Return the [X, Y] coordinate for the center point of the cell that contains the specified text.  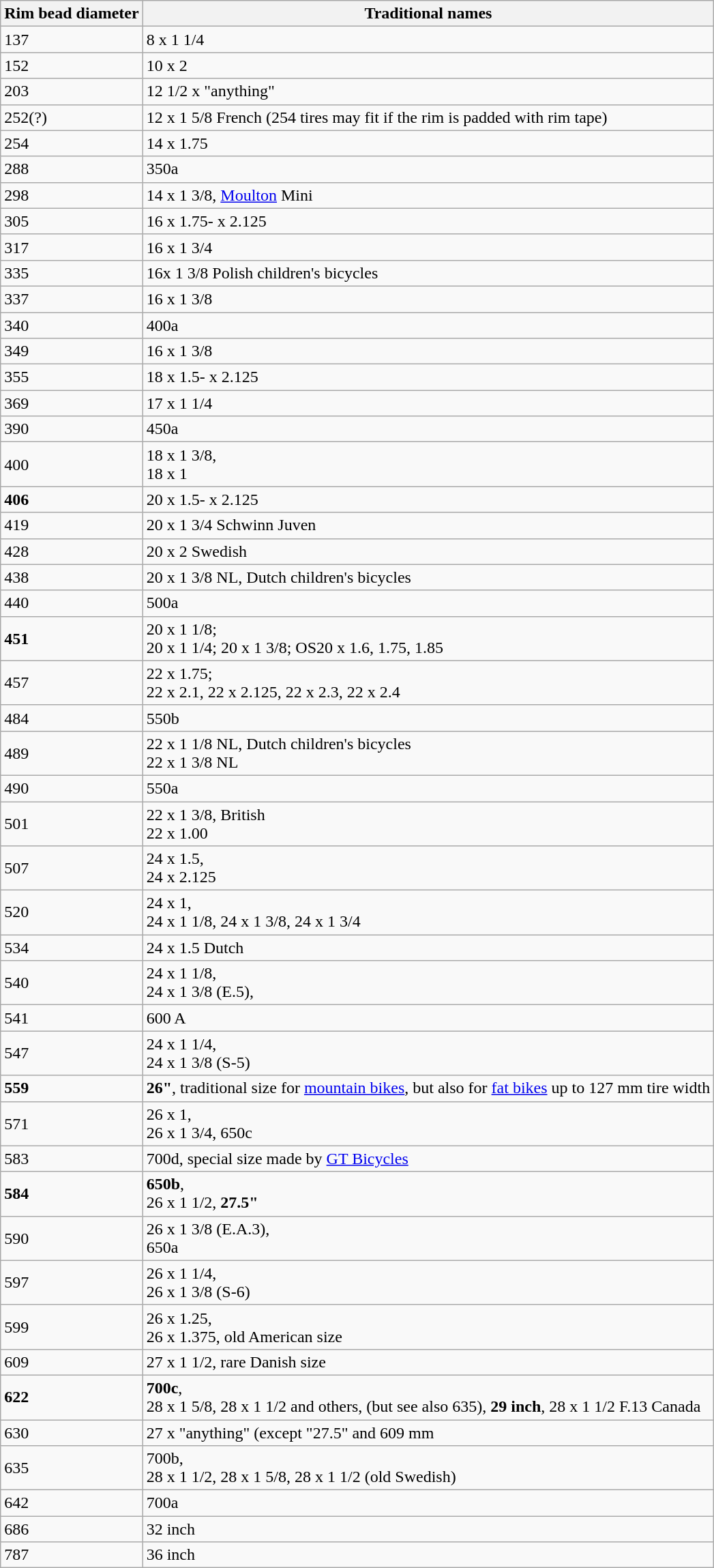
137 [72, 40]
24 x 1.5,24 x 2.125 [428, 868]
599 [72, 1326]
547 [72, 1054]
26 x 1 3/8 (E.A.3),650a [428, 1238]
32 inch [428, 1529]
317 [72, 247]
583 [72, 1159]
22 x 1.75;22 x 2.1, 22 x 2.125, 22 x 2.3, 22 x 2.4 [428, 682]
298 [72, 195]
350a [428, 169]
369 [72, 403]
18 x 1.5- x 2.125 [428, 377]
571 [72, 1123]
355 [72, 377]
630 [72, 1432]
24 x 1 1/4,24 x 1 3/8 (S-5) [428, 1054]
700b,28 x 1 1/2, 28 x 1 5/8, 28 x 1 1/2 (old Swedish) [428, 1468]
16x 1 3/8 Polish children's bicycles [428, 273]
400 [72, 464]
22 x 1 1/8 NL, Dutch children's bicycles22 x 1 3/8 NL [428, 753]
335 [72, 273]
600 A [428, 1018]
520 [72, 913]
Rim bead diameter [72, 14]
507 [72, 868]
622 [72, 1397]
20 x 1 1/8;20 x 1 1/4; 20 x 1 3/8; OS20 x 1.6, 1.75, 1.85 [428, 639]
450a [428, 429]
609 [72, 1362]
400a [428, 325]
36 inch [428, 1555]
451 [72, 639]
440 [72, 603]
16 x 1.75- x 2.125 [428, 221]
787 [72, 1555]
590 [72, 1238]
14 x 1.75 [428, 143]
349 [72, 351]
8 x 1 1/4 [428, 40]
686 [72, 1529]
500a [428, 603]
18 x 1 3/8,18 x 1 [428, 464]
597 [72, 1283]
559 [72, 1088]
540 [72, 983]
203 [72, 91]
24 x 1,24 x 1 1/8, 24 x 1 3/8, 24 x 1 3/4 [428, 913]
584 [72, 1194]
305 [72, 221]
550b [428, 718]
489 [72, 753]
24 x 1 1/8,24 x 1 3/8 (E.5), [428, 983]
17 x 1 1/4 [428, 403]
26 x 1 1/4,26 x 1 3/8 (S-6) [428, 1283]
501 [72, 823]
419 [72, 525]
12 1/2 x "anything" [428, 91]
490 [72, 788]
14 x 1 3/8, Moulton Mini [428, 195]
340 [72, 325]
Traditional names [428, 14]
700d, special size made by GT Bicycles [428, 1159]
152 [72, 66]
550a [428, 788]
428 [72, 551]
534 [72, 948]
10 x 2 [428, 66]
20 x 2 Swedish [428, 551]
12 x 1 5/8 French (254 tires may fit if the rim is padded with rim tape) [428, 117]
254 [72, 143]
700a [428, 1503]
406 [72, 499]
27 x 1 1/2, rare Danish size [428, 1362]
484 [72, 718]
700c,28 x 1 5/8, 28 x 1 1/2 and others, (but see also 635), 29 inch, 28 x 1 1/2 F.13 Canada [428, 1397]
635 [72, 1468]
390 [72, 429]
642 [72, 1503]
26", traditional size for mountain bikes, but also for fat bikes up to 127 mm tire width [428, 1088]
457 [72, 682]
16 x 1 3/4 [428, 247]
438 [72, 577]
20 x 1.5- x 2.125 [428, 499]
288 [72, 169]
27 x "anything" (except "27.5" and 609 mm [428, 1432]
24 x 1.5 Dutch [428, 948]
650b,26 x 1 1/2, 27.5" [428, 1194]
20 x 1 3/4 Schwinn Juven [428, 525]
22 x 1 3/8, British22 x 1.00 [428, 823]
541 [72, 1018]
20 x 1 3/8 NL, Dutch children's bicycles [428, 577]
26 x 1.25,26 x 1.375, old American size [428, 1326]
252(?) [72, 117]
337 [72, 299]
26 x 1,26 x 1 3/4, 650c [428, 1123]
